Determine the [x, y] coordinate at the center of the cell enclosing the given text.  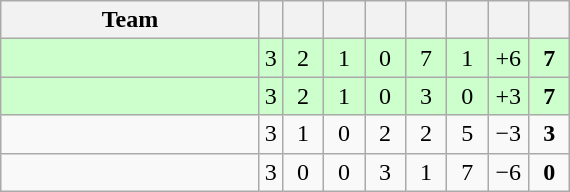
+6 [508, 58]
5 [468, 134]
+3 [508, 96]
Team [130, 20]
−6 [508, 172]
−3 [508, 134]
